Find where the given text appears and provide that cell's center as [x, y] coordinate. 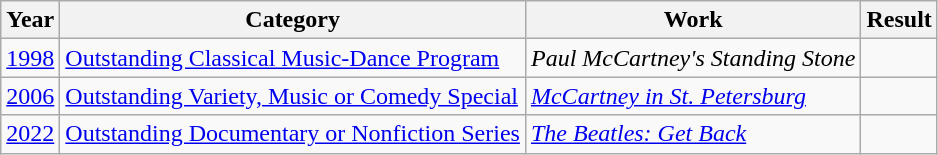
McCartney in St. Petersburg [692, 96]
2006 [30, 96]
Outstanding Classical Music-Dance Program [293, 58]
1998 [30, 58]
Paul McCartney's Standing Stone [692, 58]
Work [692, 20]
2022 [30, 134]
Year [30, 20]
The Beatles: Get Back [692, 134]
Category [293, 20]
Result [899, 20]
Outstanding Documentary or Nonfiction Series [293, 134]
Outstanding Variety, Music or Comedy Special [293, 96]
